Locate the cell with the specified text and output its (X, Y) center coordinate. 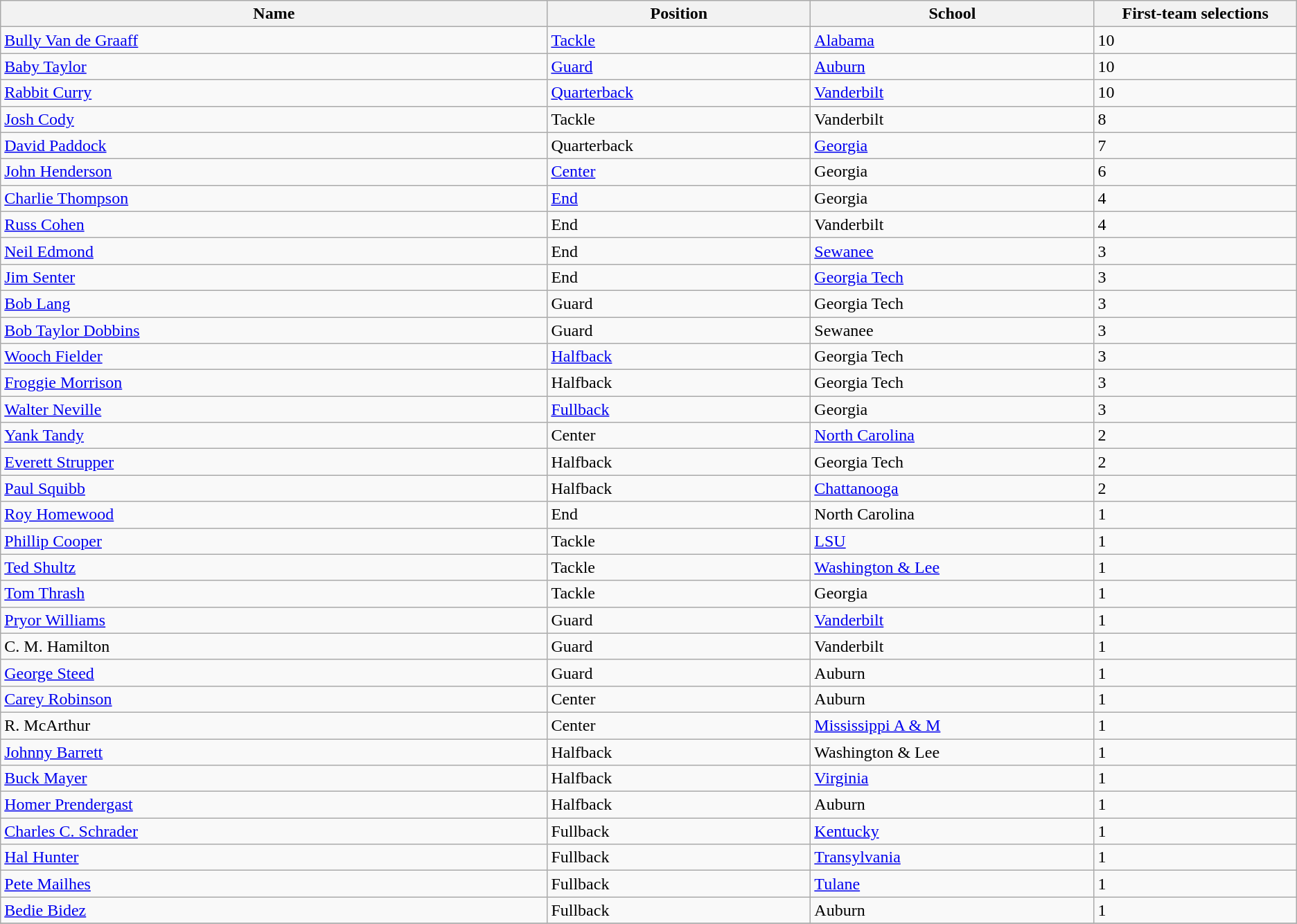
First-team selections (1195, 14)
School (952, 14)
Russ Cohen (274, 224)
Homer Prendergast (274, 805)
Name (274, 14)
Bully Van de Graaff (274, 40)
Mississippi A & M (952, 725)
Rabbit Curry (274, 93)
Buck Mayer (274, 779)
6 (1195, 172)
Baby Taylor (274, 66)
George Steed (274, 673)
Bob Taylor Dobbins (274, 330)
R. McArthur (274, 725)
Ted Shultz (274, 567)
LSU (952, 541)
Transylvania (952, 858)
Jim Senter (274, 277)
Johnny Barrett (274, 752)
Josh Cody (274, 119)
8 (1195, 119)
Roy Homewood (274, 515)
David Paddock (274, 145)
Froggie Morrison (274, 383)
Charles C. Schrader (274, 831)
Chattanooga (952, 488)
Kentucky (952, 831)
Walter Neville (274, 409)
7 (1195, 145)
Yank Tandy (274, 436)
Tulane (952, 884)
Position (679, 14)
Carey Robinson (274, 699)
Everett Strupper (274, 462)
Neil Edmond (274, 251)
Charlie Thompson (274, 198)
C. M. Hamilton (274, 646)
Bob Lang (274, 303)
Hal Hunter (274, 858)
Pryor Williams (274, 620)
Bedie Bidez (274, 910)
Phillip Cooper (274, 541)
John Henderson (274, 172)
Tom Thrash (274, 594)
Wooch Fielder (274, 357)
Paul Squibb (274, 488)
Virginia (952, 779)
Pete Mailhes (274, 884)
Alabama (952, 40)
